Locate the cell with the specified text and output its (x, y) center coordinate. 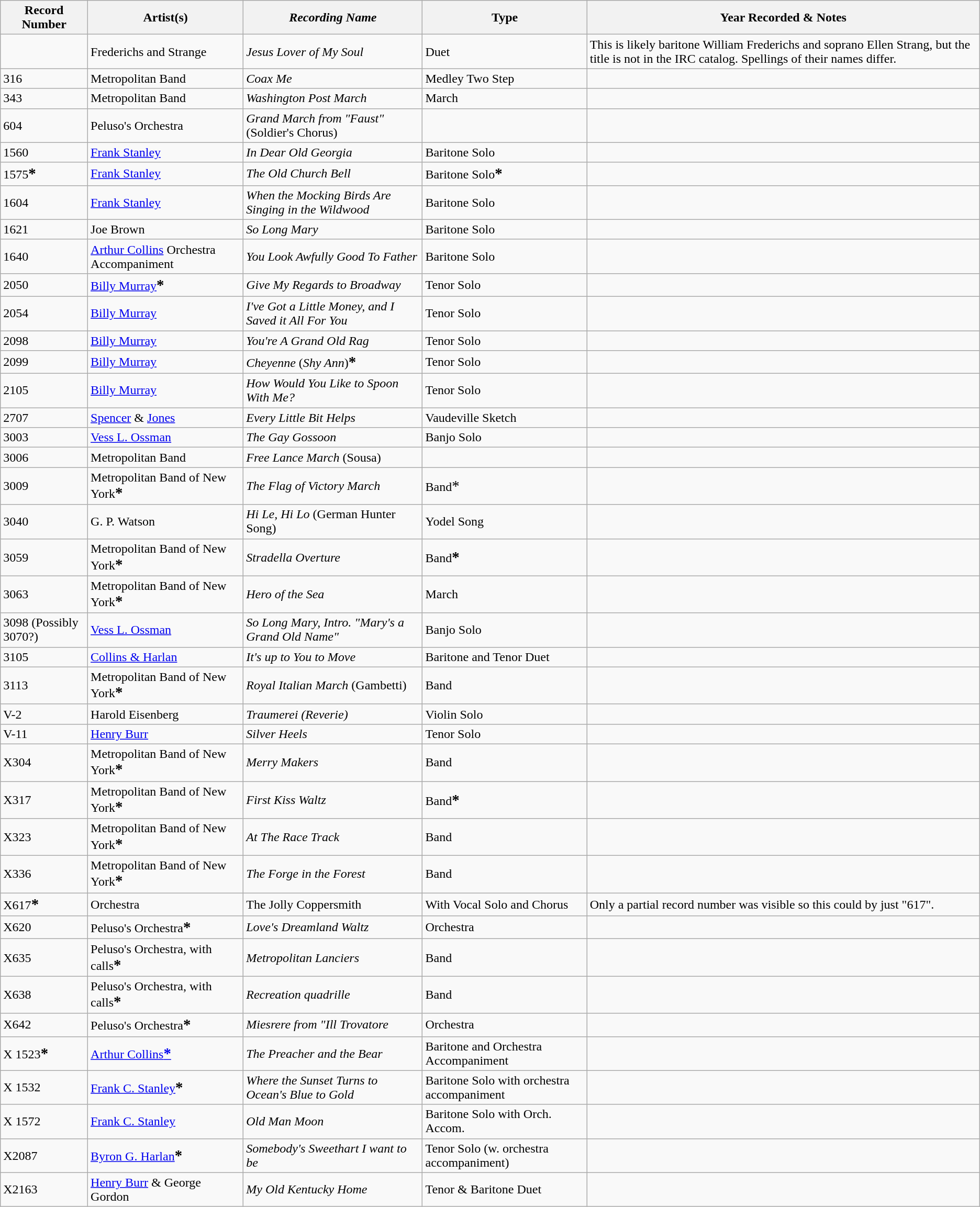
X 1532 (44, 1088)
Cheyenne (Shy Ann)* (333, 362)
3105 (44, 657)
X635 (44, 958)
Tenor & Baritone Duet (505, 1189)
Arthur Collins Orchestra Accompaniment (165, 256)
Henry Burr (165, 734)
Joe Brown (165, 229)
X 1523* (44, 1053)
Recreation quadrille (333, 994)
X642 (44, 1025)
X336 (44, 874)
Baritone and Orchestra Accompaniment (505, 1053)
The Flag of Victory March (333, 486)
Record Number (44, 18)
Baritone Solo with orchestra accompaniment (505, 1088)
Give My Regards to Broadway (333, 285)
Violin Solo (505, 714)
X323 (44, 837)
Washington Post March (333, 98)
Artist(s) (165, 18)
Love's Dreamland Waltz (333, 927)
2098 (44, 341)
X620 (44, 927)
X304 (44, 762)
3059 (44, 557)
Free Lance March (Sousa) (333, 457)
Only a partial record number was visible so this could by just "617". (783, 904)
Frank C. Stanley* (165, 1088)
Frank C. Stanley (165, 1121)
G. P. Watson (165, 521)
3003 (44, 438)
Somebody's Sweethart I want to be (333, 1156)
V-2 (44, 714)
Baritone and Tenor Duet (505, 657)
3006 (44, 457)
Tenor Solo (w. orchestra accompaniment) (505, 1156)
Where the Sunset Turns to Ocean's Blue to Gold (333, 1088)
With Vocal Solo and Chorus (505, 904)
1604 (44, 202)
So Long Mary (333, 229)
Arthur Collins* (165, 1053)
The Old Church Bell (333, 174)
At The Race Track (333, 837)
When the Mocking Birds Are Singing in the Wildwood (333, 202)
604 (44, 126)
2050 (44, 285)
So Long Mary, Intro. "Mary's a Grand Old Name" (333, 630)
1640 (44, 256)
X2163 (44, 1189)
It's up to You to Move (333, 657)
Baritone Solo with Orch. Accom. (505, 1121)
Old Man Moon (333, 1121)
Baritone Solo* (505, 174)
Collins & Harlan (165, 657)
1621 (44, 229)
X317 (44, 800)
1560 (44, 152)
316 (44, 79)
343 (44, 98)
3040 (44, 521)
Hi Le, Hi Lo (German Hunter Song) (333, 521)
2054 (44, 313)
Miesrere from "Ill Trovatore (333, 1025)
Billy Murray* (165, 285)
X638 (44, 994)
First Kiss Waltz (333, 800)
Stradella Overture (333, 557)
In Dear Old Georgia (333, 152)
Frederichs and Strange (165, 51)
Vaudeville Sketch (505, 418)
Metropolitan Lanciers (333, 958)
The Jolly Coppersmith (333, 904)
Hero of the Sea (333, 595)
Harold Eisenberg (165, 714)
This is likely baritone William Frederichs and soprano Ellen Strang, but the title is not in the IRC catalog. Spellings of their names differ. (783, 51)
2105 (44, 390)
3098 (Possibly 3070?) (44, 630)
Jesus Lover of My Soul (333, 51)
2707 (44, 418)
The Preacher and the Bear (333, 1053)
Recording Name (333, 18)
Coax Me (333, 79)
3113 (44, 686)
3063 (44, 595)
Henry Burr & George Gordon (165, 1189)
Spencer & Jones (165, 418)
Grand March from "Faust" (Soldier's Chorus) (333, 126)
Peluso's Orchestra (165, 126)
Royal Italian March (Gambetti) (333, 686)
Silver Heels (333, 734)
Traumerei (Reverie) (333, 714)
You're A Grand Old Rag (333, 341)
X 1572 (44, 1121)
Merry Makers (333, 762)
Type (505, 18)
Year Recorded & Notes (783, 18)
How Would You Like to Spoon With Me? (333, 390)
Medley Two Step (505, 79)
X617* (44, 904)
Every Little Bit Helps (333, 418)
X2087 (44, 1156)
Duet (505, 51)
1575* (44, 174)
2099 (44, 362)
I've Got a Little Money, and I Saved it All For You (333, 313)
The Gay Gossoon (333, 438)
Byron G. Harlan* (165, 1156)
My Old Kentucky Home (333, 1189)
3009 (44, 486)
Yodel Song (505, 521)
You Look Awfully Good To Father (333, 256)
V-11 (44, 734)
The Forge in the Forest (333, 874)
